Find where the given text appears and provide that cell's center as (x, y) coordinate. 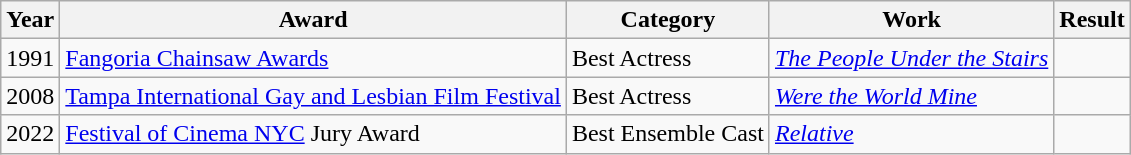
Best Ensemble Cast (668, 134)
Fangoria Chainsaw Awards (314, 58)
Relative (911, 134)
2008 (30, 96)
Year (30, 20)
The People Under the Stairs (911, 58)
Were the World Mine (911, 96)
Festival of Cinema NYC Jury Award (314, 134)
Category (668, 20)
Work (911, 20)
1991 (30, 58)
Tampa International Gay and Lesbian Film Festival (314, 96)
Result (1092, 20)
Award (314, 20)
2022 (30, 134)
